Search for the cell housing the specified text and yield its [x, y] center coordinate. 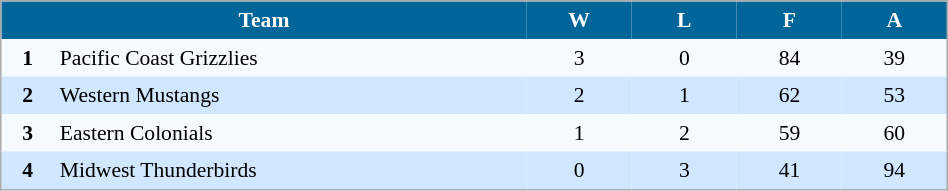
53 [894, 95]
94 [894, 171]
Pacific Coast Grizzlies [290, 58]
A [894, 20]
62 [790, 95]
59 [790, 133]
4 [28, 171]
60 [894, 133]
Eastern Colonials [290, 133]
41 [790, 171]
Team [264, 20]
W [580, 20]
84 [790, 58]
L [684, 20]
F [790, 20]
Midwest Thunderbirds [290, 171]
Western Mustangs [290, 95]
39 [894, 58]
